Return [X, Y] of the center of cell containing provided text 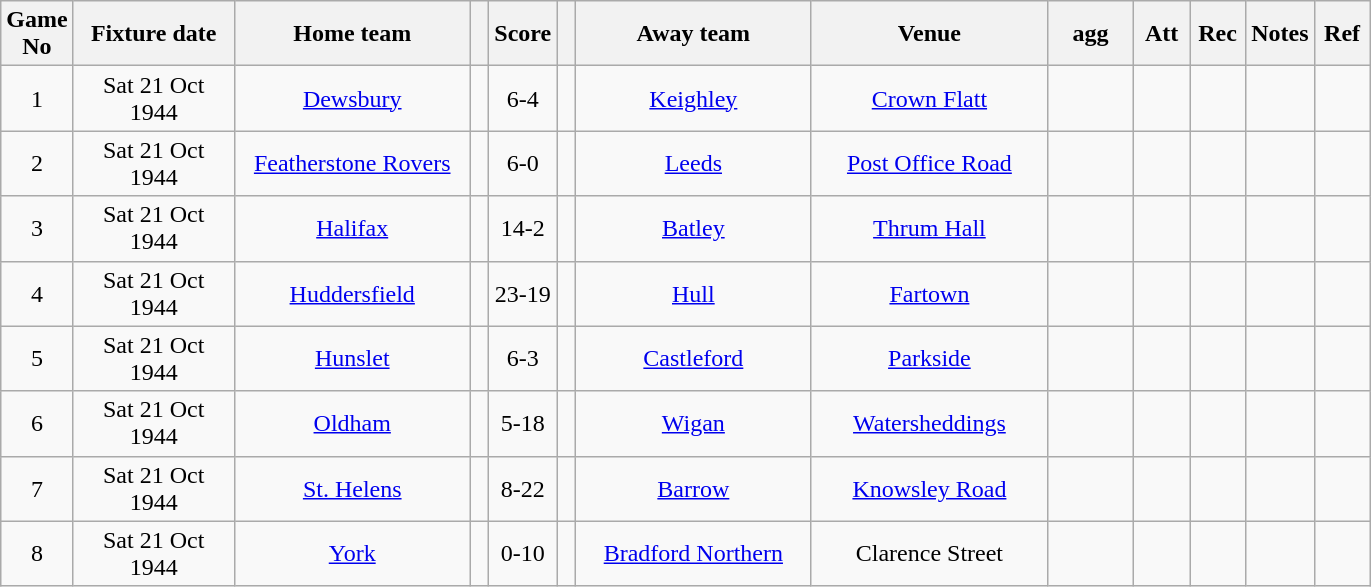
Thrum Hall [929, 228]
Featherstone Rovers [352, 164]
Castleford [693, 358]
Wigan [693, 424]
5 [37, 358]
3 [37, 228]
7 [37, 488]
agg [1090, 34]
8-22 [523, 488]
Keighley [693, 98]
Game No [37, 34]
Rec [1218, 34]
Fixture date [154, 34]
23-19 [523, 294]
1 [37, 98]
Home team [352, 34]
Dewsbury [352, 98]
Parkside [929, 358]
Barrow [693, 488]
Watersheddings [929, 424]
Hunslet [352, 358]
Notes [1280, 34]
St. Helens [352, 488]
4 [37, 294]
Oldham [352, 424]
Halifax [352, 228]
Batley [693, 228]
Knowsley Road [929, 488]
Venue [929, 34]
Post Office Road [929, 164]
Score [523, 34]
Leeds [693, 164]
Huddersfield [352, 294]
Crown Flatt [929, 98]
6-3 [523, 358]
5-18 [523, 424]
Att [1162, 34]
2 [37, 164]
0-10 [523, 554]
Hull [693, 294]
Clarence Street [929, 554]
Fartown [929, 294]
York [352, 554]
14-2 [523, 228]
Bradford Northern [693, 554]
6 [37, 424]
Ref [1342, 34]
6-0 [523, 164]
8 [37, 554]
6-4 [523, 98]
Away team [693, 34]
